Identify which cell holds the provided text, then report its [X, Y] central coordinate. 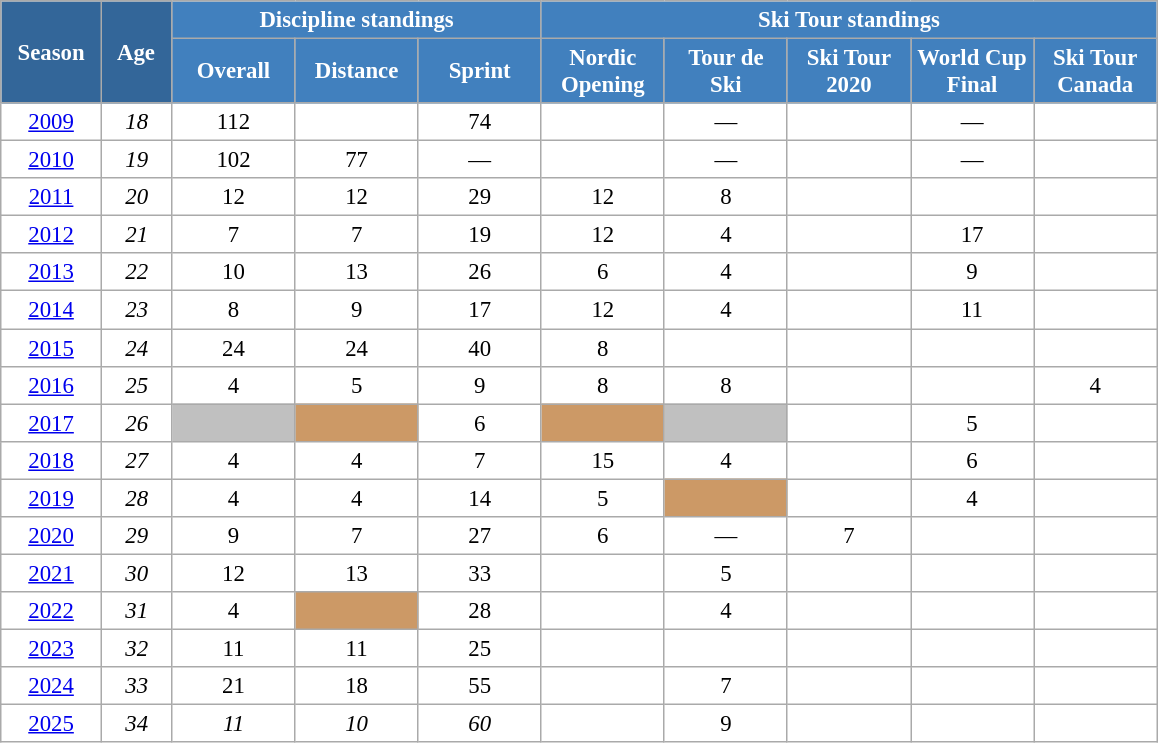
40 [480, 348]
Age [136, 52]
15 [602, 460]
2009 [52, 122]
2025 [52, 724]
2016 [52, 385]
32 [136, 648]
2018 [52, 460]
60 [480, 724]
Tour deSki [726, 72]
Discipline standings [356, 20]
2010 [52, 160]
NordicOpening [602, 72]
55 [480, 686]
30 [136, 573]
2012 [52, 235]
14 [480, 498]
22 [136, 273]
2021 [52, 573]
77 [356, 160]
23 [136, 310]
2014 [52, 310]
2017 [52, 423]
Sprint [480, 72]
20 [136, 197]
102 [234, 160]
2020 [52, 536]
Ski Tour2020 [848, 72]
Season [52, 52]
112 [234, 122]
Ski Tour standings [848, 20]
2015 [52, 348]
Ski TourCanada [1096, 72]
2013 [52, 273]
World CupFinal [972, 72]
2019 [52, 498]
34 [136, 724]
2022 [52, 611]
31 [136, 611]
2011 [52, 197]
2023 [52, 648]
Overall [234, 72]
Distance [356, 72]
2024 [52, 686]
74 [480, 122]
